Locate the cell with the specified text and output its (x, y) center coordinate. 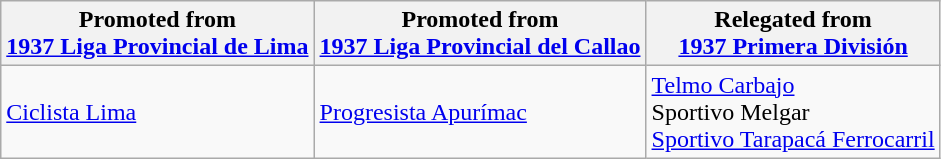
Telmo Carbajo Sportivo Melgar Sportivo Tarapacá Ferrocarril (793, 112)
Relegated from1937 Primera División (793, 34)
Promoted from1937 Liga Provincial del Callao (480, 34)
Progresista Apurímac (480, 112)
Promoted from1937 Liga Provincial de Lima (158, 34)
Ciclista Lima (158, 112)
